Provide the (x, y) coordinate of the cell's center where the given text is located.  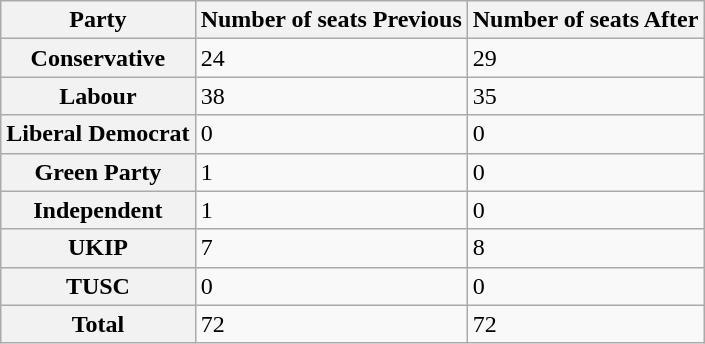
Number of seats Previous (331, 20)
38 (331, 96)
Conservative (98, 58)
24 (331, 58)
UKIP (98, 248)
8 (586, 248)
Independent (98, 210)
Party (98, 20)
29 (586, 58)
Labour (98, 96)
35 (586, 96)
7 (331, 248)
Number of seats After (586, 20)
TUSC (98, 286)
Green Party (98, 172)
Total (98, 324)
Liberal Democrat (98, 134)
